Capture the cell that displays the provided text and extract its (x, y) central coordinate. 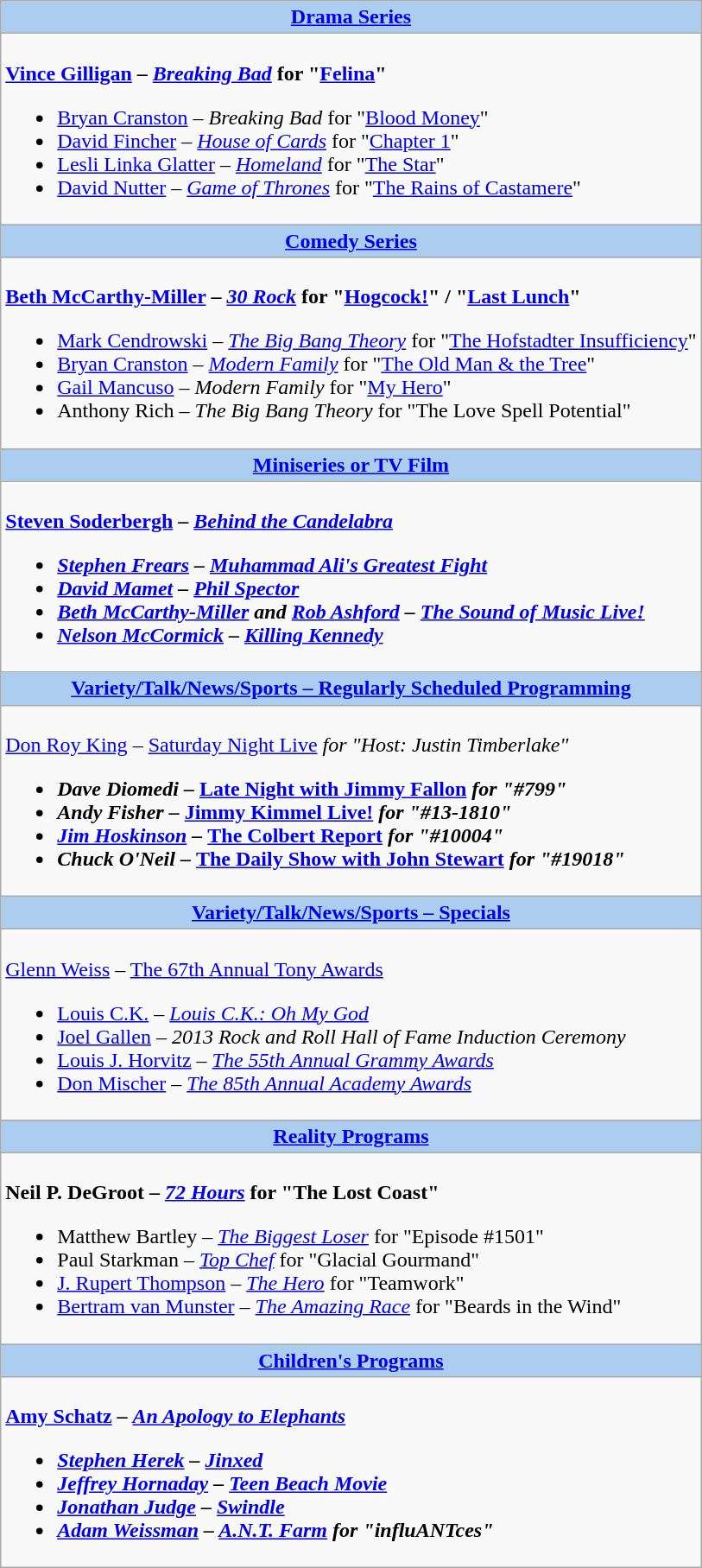
Drama Series (351, 17)
Comedy Series (351, 241)
Variety/Talk/News/Sports – Regularly Scheduled Programming (351, 689)
Reality Programs (351, 1136)
Variety/Talk/News/Sports – Specials (351, 912)
Miniseries or TV Film (351, 465)
Children's Programs (351, 1361)
